Output the [x, y] coordinate of the center of the cell containing the given text.  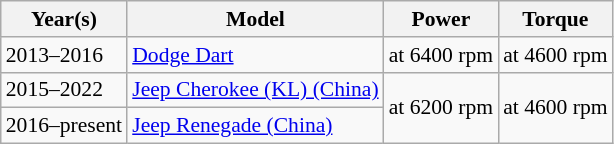
Power [441, 19]
2013–2016 [64, 55]
Model [255, 19]
2016–present [64, 126]
Jeep Renegade (China) [255, 126]
Torque [555, 19]
at 6200 rpm [441, 108]
Dodge Dart [255, 55]
at 6400 rpm [441, 55]
Jeep Cherokee (KL) (China) [255, 90]
2015–2022 [64, 90]
Year(s) [64, 19]
